Return the [X, Y] coordinate for the center point of the cell that contains the specified text.  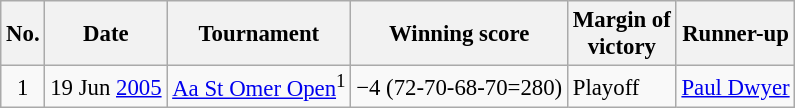
1 [23, 87]
−4 (72-70-68-70=280) [460, 87]
Runner-up [736, 34]
Paul Dwyer [736, 87]
19 Jun 2005 [106, 87]
Winning score [460, 34]
Date [106, 34]
Aa St Omer Open1 [259, 87]
Playoff [622, 87]
No. [23, 34]
Tournament [259, 34]
Margin ofvictory [622, 34]
